Find where the given text appears and provide that cell's center as [X, Y] coordinate. 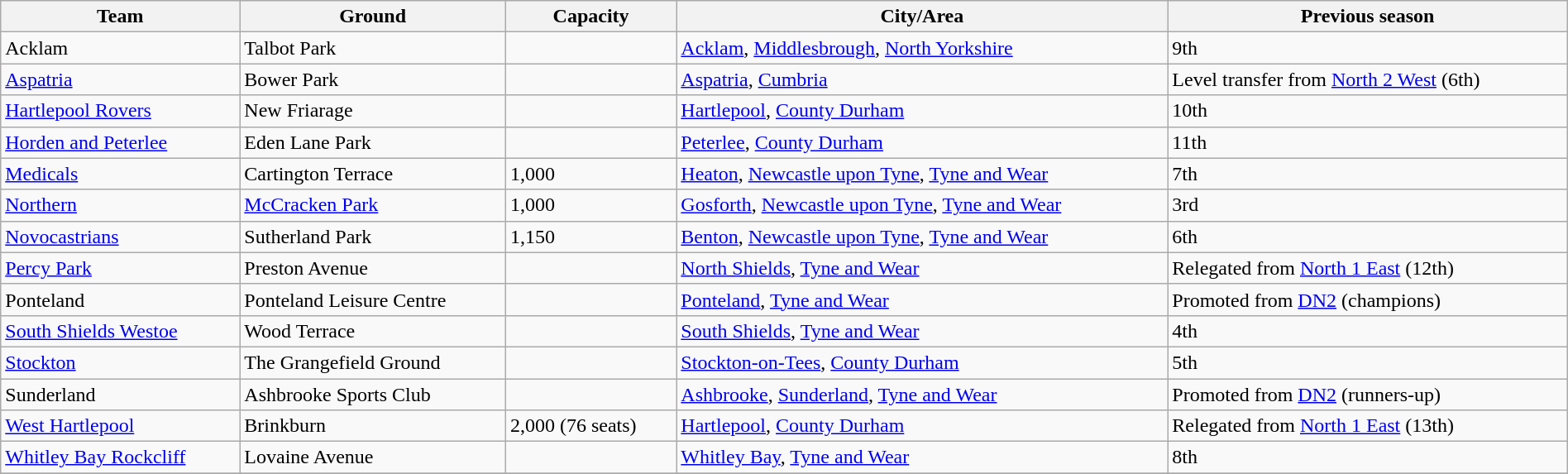
Ashbrooke Sports Club [373, 395]
Ashbrooke, Sunderland, Tyne and Wear [922, 395]
4th [1368, 331]
Team [121, 17]
Gosforth, Newcastle upon Tyne, Tyne and Wear [922, 205]
Novocastrians [121, 237]
Peterlee, County Durham [922, 142]
1,150 [590, 237]
8th [1368, 457]
5th [1368, 362]
10th [1368, 111]
Lovaine Avenue [373, 457]
Aspatria, Cumbria [922, 79]
South Shields, Tyne and Wear [922, 331]
Aspatria [121, 79]
Ponteland Leisure Centre [373, 299]
Benton, Newcastle upon Tyne, Tyne and Wear [922, 237]
Ground [373, 17]
Northern [121, 205]
West Hartlepool [121, 426]
11th [1368, 142]
Medicals [121, 174]
2,000 (76 seats) [590, 426]
Previous season [1368, 17]
North Shields, Tyne and Wear [922, 268]
Relegated from North 1 East (13th) [1368, 426]
Relegated from North 1 East (12th) [1368, 268]
The Grangefield Ground [373, 362]
Brinkburn [373, 426]
Hartlepool Rovers [121, 111]
South Shields Westoe [121, 331]
Stockton-on-Tees, County Durham [922, 362]
Horden and Peterlee [121, 142]
Capacity [590, 17]
3rd [1368, 205]
Percy Park [121, 268]
Cartington Terrace [373, 174]
Sunderland [121, 395]
Promoted from DN2 (champions) [1368, 299]
Wood Terrace [373, 331]
6th [1368, 237]
Bower Park [373, 79]
Preston Avenue [373, 268]
Sutherland Park [373, 237]
Eden Lane Park [373, 142]
Whitley Bay Rockcliff [121, 457]
7th [1368, 174]
Whitley Bay, Tyne and Wear [922, 457]
Stockton [121, 362]
Acklam, Middlesbrough, North Yorkshire [922, 48]
Acklam [121, 48]
Ponteland, Tyne and Wear [922, 299]
New Friarage [373, 111]
9th [1368, 48]
Heaton, Newcastle upon Tyne, Tyne and Wear [922, 174]
McCracken Park [373, 205]
Level transfer from North 2 West (6th) [1368, 79]
Promoted from DN2 (runners-up) [1368, 395]
Ponteland [121, 299]
Talbot Park [373, 48]
City/Area [922, 17]
